Detect which cell encompasses the target text, then output its [X, Y] center coordinate. 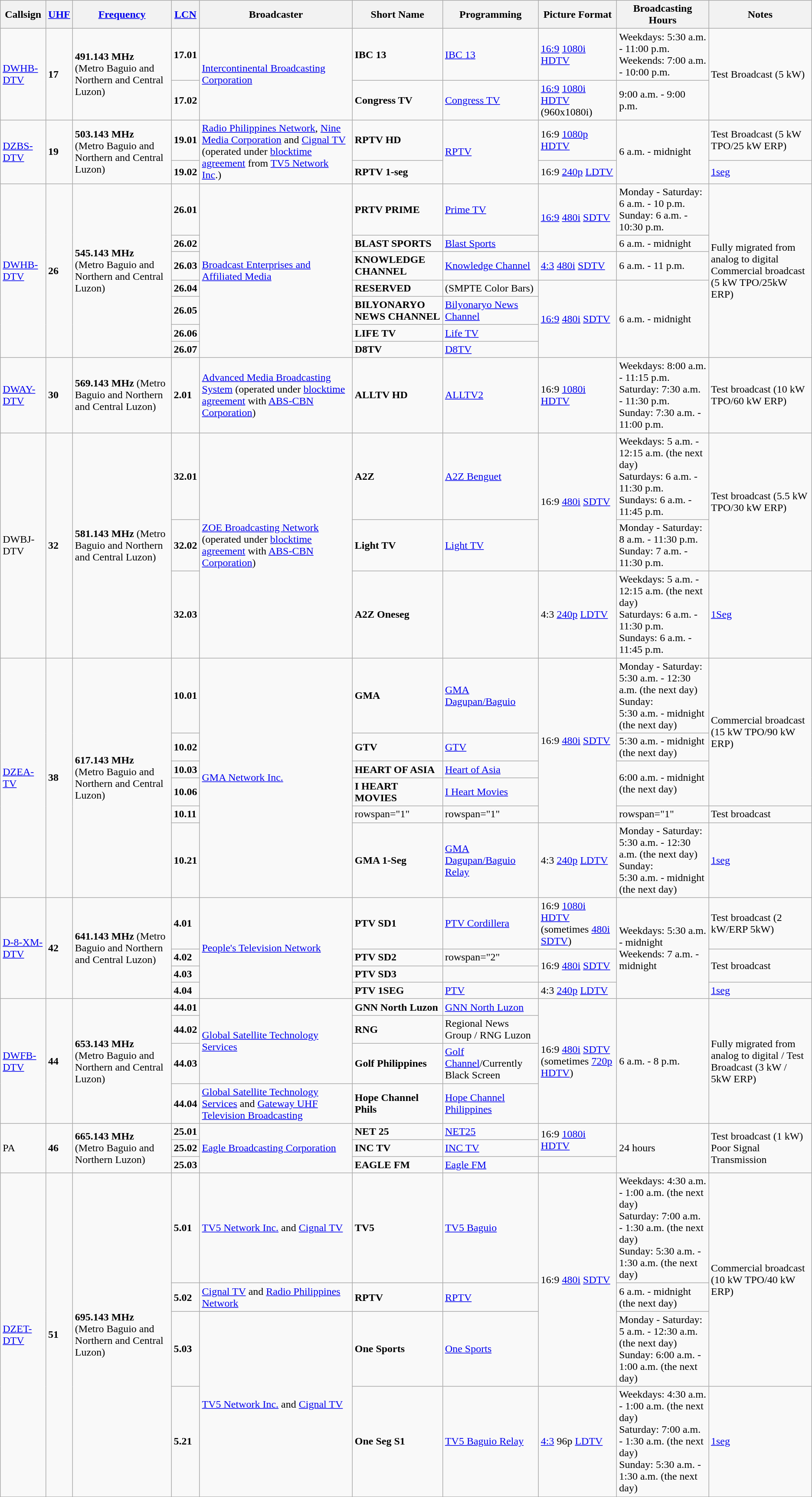
5.21 [186, 1441]
4.02 [186, 957]
RPTV HD [397, 140]
665.143 MHz(Metro Baguio and Northern Luzon) [122, 1148]
UHF [59, 15]
26.03 [186, 265]
Callsign [23, 15]
Blast Sports [490, 243]
Test Broadcast (5 kW) [760, 75]
Hope Channel Philippines [490, 1104]
Bilyonaryo News Channel [490, 311]
5.01 [186, 1228]
26.06 [186, 333]
26.01 [186, 209]
D-8-XM-DTV [23, 948]
16:9 240p LDTV [578, 172]
Global Satellite Technology Services [276, 1041]
DZET-DTV [23, 1335]
A2Z [397, 476]
569.143 MHz (Metro Baguio and Northern and Central Luzon) [122, 395]
Eagle FM [490, 1165]
44.02 [186, 1029]
24 hours [663, 1148]
Fully migrated from analog to digital Commercial broadcast (5 kW TPO/25kW ERP) [760, 271]
Advanced Media Broadcasting System (operated under blocktime agreement with ABS-CBN Corporation) [276, 395]
Regional News Group / RNG Luzon [490, 1029]
44.01 [186, 1007]
TV5 [397, 1228]
51 [59, 1335]
BLAST SPORTS [397, 243]
2.01 [186, 395]
GMA Network Inc. [276, 778]
PTV SD1 [397, 923]
5.03 [186, 1349]
Test broadcast (2 kW/ERP 5kW) [760, 923]
617.143 MHz(Metro Baguio and Northern and Central Luzon) [122, 778]
25.03 [186, 1165]
Test broadcast (10 kW TPO/60 kW ERP) [760, 395]
9:00 a.m. - 9:00 p.m. [663, 100]
Broadcasting Hours [663, 15]
Monday - Saturday: 6 a.m. - 10 p.m. Sunday: 6 a.m. - 10:30 p.m. [663, 209]
32.03 [186, 615]
ZOE Broadcasting Network (operated under blocktime agreement with ABS-CBN Corporation) [276, 546]
4.03 [186, 974]
ALLTV HD [397, 395]
46 [59, 1148]
GMA 1-Seg [397, 860]
NET 25 [397, 1132]
6:00 a.m. - midnight (the next day) [663, 783]
PA [23, 1148]
10.06 [186, 792]
10.03 [186, 770]
Golf Philippines [397, 1063]
PTV SD3 [397, 974]
DWAY-DTV [23, 395]
Commercial broadcast (10 kW TPO/40 kW ERP) [760, 1280]
DZBS-DTV [23, 152]
LIFE TV [397, 333]
Intercontinental Broadcasting Corporation [276, 75]
Broadcaster [276, 15]
Picture Format [578, 15]
PTV SD2 [397, 957]
503.143 MHz(Metro Baguio and Northern and Central Luzon) [122, 152]
RPTV 1-seg [397, 172]
10.02 [186, 747]
Eagle Broadcasting Corporation [276, 1148]
Monday - Saturday: 8 a.m. - 11:30 p.m. Sunday: 7 a.m. - 11:30 p.m. [663, 546]
6 a.m. - midnight (the next day) [663, 1297]
38 [59, 778]
People's Television Network [276, 948]
Heart of Asia [490, 770]
Hope Channel Phils [397, 1104]
Cignal TV and Radio Philippines Network [276, 1297]
Weekdays: 5:30 a.m. - 11:00 p.m. Weekends: 7:00 a.m. - 10:00 p.m. [663, 55]
44.03 [186, 1063]
4:3 480i SDTV [578, 265]
GMA Dagupan/Baguio Relay [490, 860]
KNOWLEDGE CHANNEL [397, 265]
I HEART MOVIES [397, 792]
19.01 [186, 140]
Radio Philippines Network, Nine Media Corporation and Cignal TV (operated under blocktime agreement from TV5 Network Inc.) [276, 152]
Commercial broadcast (15 kW TPO/90 kW ERP) [760, 732]
1Seg [760, 615]
One Seg S1 [397, 1441]
DWBJ-DTV [23, 546]
32.01 [186, 476]
10.21 [186, 860]
5:30 a.m. - midnight (the next day) [663, 747]
I Heart Movies [490, 792]
Broadcast Enterprises and Affiliated Media [276, 271]
26.05 [186, 311]
Golf Channel/Currently Black Screen [490, 1063]
4:3 96p LDTV [578, 1441]
42 [59, 948]
32.02 [186, 546]
Test broadcast (5.5 kW TPO/30 kW ERP) [760, 502]
DZEA-TV [23, 778]
RNG [397, 1029]
6 a.m. - 11 p.m. [663, 265]
BILYONARYO NEWS CHANNEL [397, 311]
rowspan="2" [490, 957]
32 [59, 546]
Prime TV [490, 209]
581.143 MHz (Metro Baguio and Northern and Central Luzon) [122, 546]
19 [59, 152]
LCN [186, 15]
PRTV PRIME [397, 209]
Test broadcast (1 kW) Poor Signal Transmission [760, 1148]
26 [59, 271]
16:9 1080i HDTV (960x1080i) [578, 100]
GMA [397, 696]
(SMPTE Color Bars) [490, 288]
26.07 [186, 349]
10.11 [186, 814]
4.04 [186, 990]
4.01 [186, 923]
25.02 [186, 1148]
A2Z Benguet [490, 476]
EAGLE FM [397, 1165]
HEART OF ASIA [397, 770]
695.143 MHz(Metro Baguio and Northern and Central Luzon) [122, 1335]
641.143 MHz (Metro Baguio and Northern and Central Luzon) [122, 948]
5.02 [186, 1297]
10.01 [186, 696]
Frequency [122, 15]
RESERVED [397, 288]
6 a.m. - 8 p.m. [663, 1061]
26.04 [186, 288]
Monday - Saturday: 5 a.m. - 12:30 a.m. (the next day) Sunday: 6:00 a.m. - 1:00 a.m. (the next day) [663, 1349]
TV5 Baguio Relay [490, 1441]
Short Name [397, 15]
GMA Dagupan/Baguio [490, 696]
Life TV [490, 333]
17.01 [186, 55]
19.02 [186, 172]
44.04 [186, 1104]
17 [59, 75]
17.02 [186, 100]
PTV Cordillera [490, 923]
30 [59, 395]
Weekdays: 8:00 a.m. - 11:15 p.m.Saturday: 7:30 a.m. - 11:30 p.m.Sunday: 7:30 a.m. - 11:00 p.m. [663, 395]
Weekdays: 5:30 a.m. - midnight Weekends: 7 a.m. - midnight [663, 948]
NET25 [490, 1132]
653.143 MHz(Metro Baguio and Northern and Central Luzon) [122, 1061]
491.143 MHz(Metro Baguio and Northern and Central Luzon) [122, 75]
25.01 [186, 1132]
PTV 1SEG [397, 990]
PTV [490, 990]
TV5 Baguio [490, 1228]
16:9 1080i HDTV (sometimes 480i SDTV) [578, 923]
545.143 MHz(Metro Baguio and Northern and Central Luzon) [122, 271]
ALLTV2 [490, 395]
26.02 [186, 243]
16:9 480i SDTV (sometimes 720p HDTV) [578, 1061]
Knowledge Channel [490, 265]
A2Z Oneseg [397, 615]
16:9 1080p HDTV [578, 140]
Notes [760, 15]
44 [59, 1061]
Programming [490, 15]
Global Satellite Technology Services and Gateway UHF Television Broadcasting [276, 1104]
Test Broadcast (5 kW TPO/25 kW ERP) [760, 140]
DWFB-DTV [23, 1061]
Fully migrated from analog to digital / Test Broadcast (3 kW / 5kW ERP) [760, 1061]
